Pinpoint the cell where the given text exists, returning its [X, Y] midpoint coordinate. 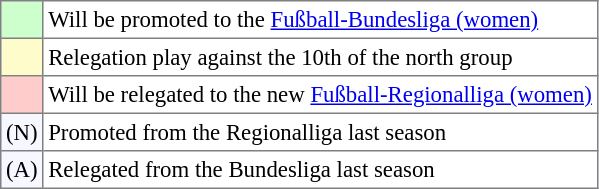
Relegated from the Bundesliga last season [320, 170]
Will be relegated to the new Fußball-Regionalliga (women) [320, 95]
Will be promoted to the Fußball-Bundesliga (women) [320, 20]
(N) [22, 132]
Relegation play against the 10th of the north group [320, 57]
Promoted from the Regionalliga last season [320, 132]
(A) [22, 170]
